Capture the cell that displays the provided text and extract its (X, Y) central coordinate. 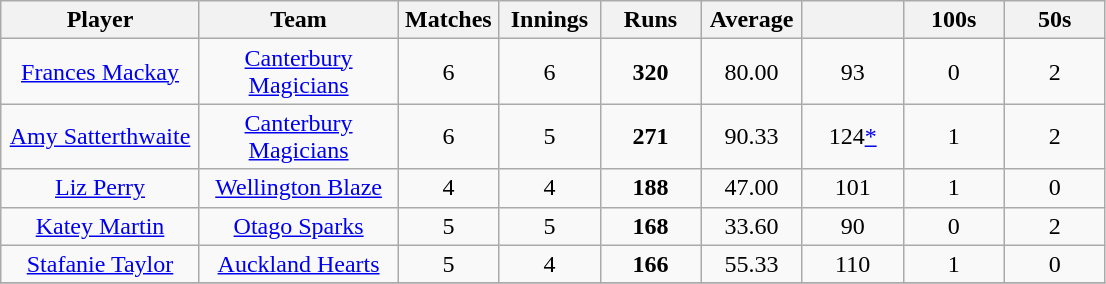
Stafanie Taylor (100, 264)
168 (650, 226)
101 (852, 188)
47.00 (752, 188)
Katey Martin (100, 226)
Auckland Hearts (298, 264)
166 (650, 264)
271 (650, 136)
100s (954, 20)
124* (852, 136)
Frances Mackay (100, 72)
Innings (550, 20)
Amy Satterthwaite (100, 136)
Average (752, 20)
93 (852, 72)
Player (100, 20)
Matches (448, 20)
Otago Sparks (298, 226)
33.60 (752, 226)
Runs (650, 20)
90 (852, 226)
110 (852, 264)
188 (650, 188)
80.00 (752, 72)
Wellington Blaze (298, 188)
Liz Perry (100, 188)
Team (298, 20)
320 (650, 72)
50s (1054, 20)
55.33 (752, 264)
90.33 (752, 136)
